Return [X, Y] of the center of cell containing provided text 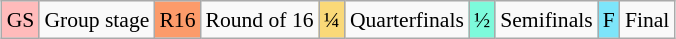
Round of 16 [260, 20]
¼ [332, 20]
Quarterfinals [407, 20]
Semifinals [546, 20]
F [609, 20]
½ [482, 20]
Final [648, 20]
Group stage [96, 20]
R16 [177, 20]
GS [21, 20]
